Determine the [x, y] coordinate at the center of the cell enclosing the given text.  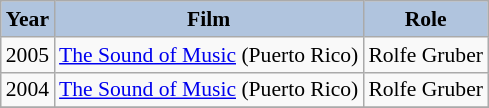
Film [208, 19]
2005 [28, 55]
2004 [28, 90]
Role [426, 19]
Year [28, 19]
